Scan for the cell matching the given text and deliver its [X, Y] coordinate at center. 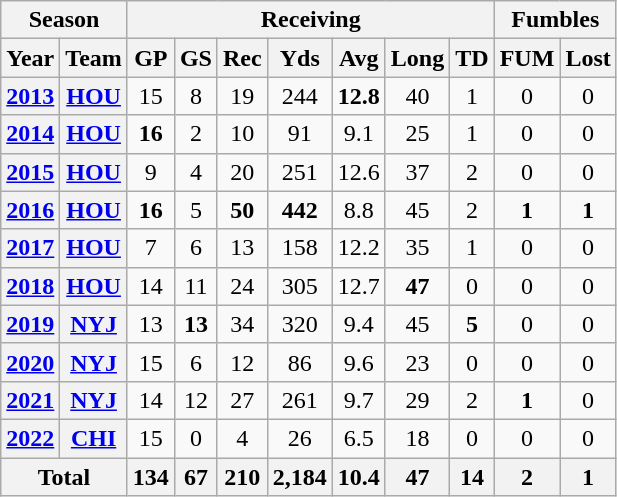
91 [300, 134]
Long [417, 58]
12.2 [358, 248]
20 [242, 172]
9 [150, 172]
GS [196, 58]
2018 [30, 286]
261 [300, 400]
210 [242, 477]
2013 [30, 96]
12.7 [358, 286]
9.4 [358, 324]
24 [242, 286]
67 [196, 477]
Yds [300, 58]
Rec [242, 58]
244 [300, 96]
Total [64, 477]
50 [242, 210]
29 [417, 400]
25 [417, 134]
19 [242, 96]
27 [242, 400]
23 [417, 362]
2014 [30, 134]
251 [300, 172]
12.6 [358, 172]
2022 [30, 438]
7 [150, 248]
11 [196, 286]
Team [94, 58]
158 [300, 248]
Receiving [310, 20]
FUM [527, 58]
26 [300, 438]
2,184 [300, 477]
40 [417, 96]
CHI [94, 438]
34 [242, 324]
305 [300, 286]
18 [417, 438]
134 [150, 477]
10.4 [358, 477]
Year [30, 58]
442 [300, 210]
35 [417, 248]
2017 [30, 248]
Avg [358, 58]
10 [242, 134]
9.6 [358, 362]
Fumbles [555, 20]
8 [196, 96]
2021 [30, 400]
Season [64, 20]
37 [417, 172]
2015 [30, 172]
2016 [30, 210]
Lost [588, 58]
9.1 [358, 134]
320 [300, 324]
6.5 [358, 438]
9.7 [358, 400]
86 [300, 362]
TD [472, 58]
8.8 [358, 210]
GP [150, 58]
12.8 [358, 96]
2019 [30, 324]
2020 [30, 362]
